Scan for the cell matching the given text and deliver its [X, Y] coordinate at center. 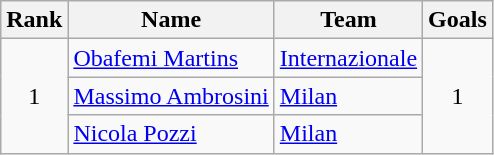
Team [348, 20]
Massimo Ambrosini [171, 96]
Nicola Pozzi [171, 134]
Rank [34, 20]
Name [171, 20]
Obafemi Martins [171, 58]
Internazionale [348, 58]
Goals [458, 20]
